From the cell containing the given text, extract its center point as [x, y] coordinate. 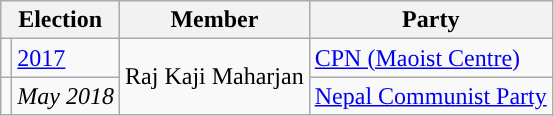
CPN (Maoist Centre) [430, 58]
2017 [66, 58]
Party [430, 20]
May 2018 [66, 96]
Member [215, 20]
Nepal Communist Party [430, 96]
Raj Kaji Maharjan [215, 77]
Election [60, 20]
